Pinpoint the cell where the given text exists, returning its (X, Y) midpoint coordinate. 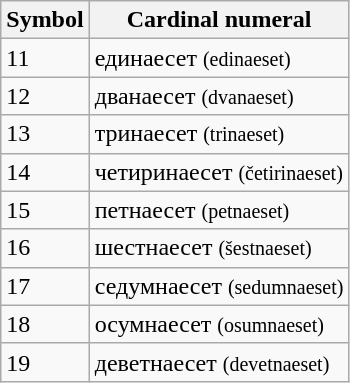
седумнаесет (sedumnaeset) (219, 286)
18 (45, 324)
тринаесет (trinaeset) (219, 134)
11 (45, 58)
19 (45, 362)
петнаесет (petnaeset) (219, 210)
16 (45, 248)
единаесет (edinaeset) (219, 58)
15 (45, 210)
Cardinal numeral (219, 20)
деветнаесет (devetnaeset) (219, 362)
шестнаесет (šestnaeset) (219, 248)
17 (45, 286)
дванаесет (dvanaeset) (219, 96)
14 (45, 172)
осумнаесет (osumnaeset) (219, 324)
13 (45, 134)
четиринаесет (četirinaeset) (219, 172)
12 (45, 96)
Symbol (45, 20)
